Locate the cell with the specified text and output its [X, Y] center coordinate. 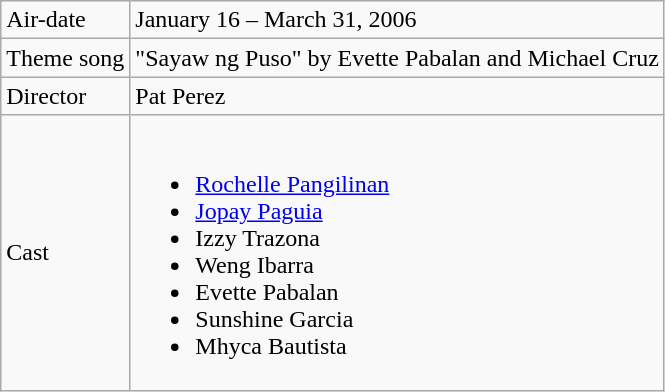
Pat Perez [398, 96]
January 16 – March 31, 2006 [398, 20]
Theme song [66, 58]
Air-date [66, 20]
Director [66, 96]
Cast [66, 252]
"Sayaw ng Puso" by Evette Pabalan and Michael Cruz [398, 58]
Rochelle PangilinanJopay PaguiaIzzy TrazonaWeng IbarraEvette PabalanSunshine GarciaMhyca Bautista [398, 252]
